Capture the cell that displays the provided text and extract its (X, Y) central coordinate. 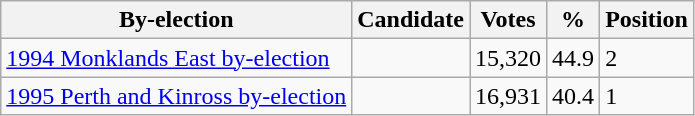
1 (647, 96)
40.4 (574, 96)
1995 Perth and Kinross by-election (176, 96)
44.9 (574, 58)
Position (647, 20)
15,320 (508, 58)
2 (647, 58)
1994 Monklands East by-election (176, 58)
Votes (508, 20)
Candidate (411, 20)
% (574, 20)
By-election (176, 20)
16,931 (508, 96)
